Determine the [X, Y] coordinate at the center of the cell enclosing the given text.  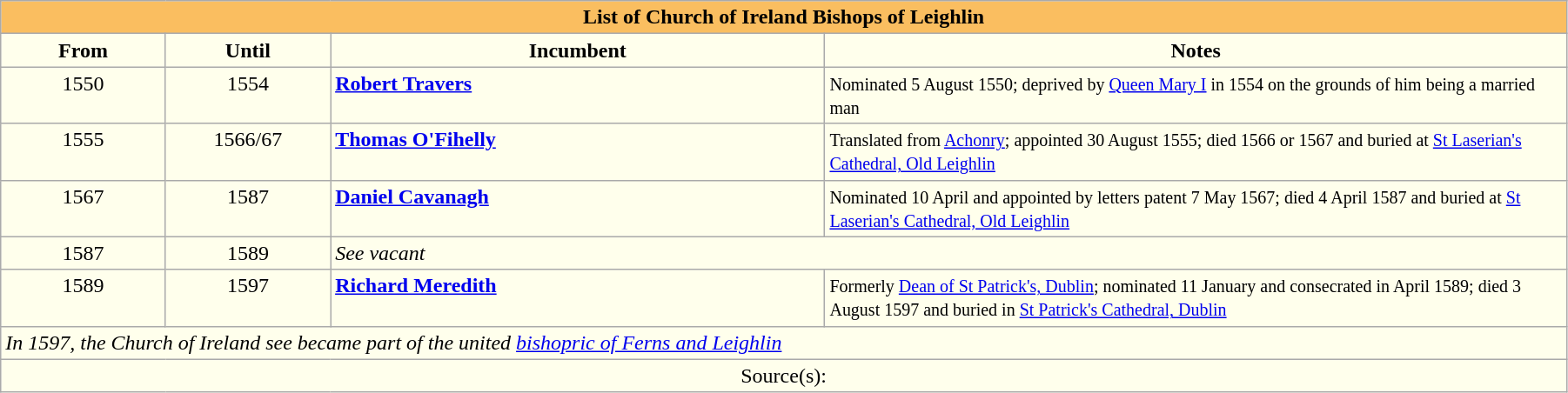
Source(s): [784, 376]
Until [247, 50]
1550 [84, 96]
Notes [1196, 50]
Robert Travers [578, 96]
1567 [84, 209]
Richard Meredith [578, 297]
Nominated 10 April and appointed by letters patent 7 May 1567; died 4 April 1587 and buried at St Laserian's Cathedral, Old Leighlin [1196, 209]
1566/67 [247, 151]
Translated from Achonry; appointed 30 August 1555; died 1566 or 1567 and buried at St Laserian's Cathedral, Old Leighlin [1196, 151]
Thomas O'Fihelly [578, 151]
From [84, 50]
In 1597, the Church of Ireland see became part of the united bishopric of Ferns and Leighlin [784, 343]
Daniel Cavanagh [578, 209]
See vacant [948, 253]
1597 [247, 297]
List of Church of Ireland Bishops of Leighlin [784, 17]
1554 [247, 96]
1555 [84, 151]
Incumbent [578, 50]
Nominated 5 August 1550; deprived by Queen Mary I in 1554 on the grounds of him being a married man [1196, 96]
